Pinpoint the cell where the given text exists, returning its (x, y) midpoint coordinate. 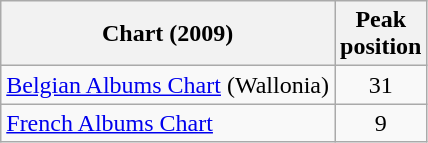
Chart (2009) (168, 34)
9 (380, 123)
31 (380, 85)
Peakposition (380, 34)
Belgian Albums Chart (Wallonia) (168, 85)
French Albums Chart (168, 123)
